Find where the given text appears and provide that cell's center as [x, y] coordinate. 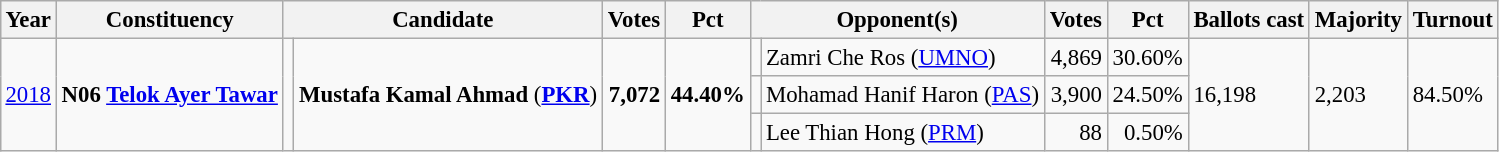
Majority [1358, 20]
2018 [28, 94]
Lee Thian Hong (PRM) [903, 133]
88 [1076, 133]
Mohamad Hanif Haron (PAS) [903, 95]
Opponent(s) [897, 20]
Zamri Che Ros (UMNO) [903, 57]
2,203 [1358, 94]
Turnout [1452, 20]
84.50% [1452, 94]
Mustafa Kamal Ahmad (PKR) [448, 94]
44.40% [708, 94]
0.50% [1148, 133]
Candidate [442, 20]
N06 Telok Ayer Tawar [170, 94]
Year [28, 20]
4,869 [1076, 57]
16,198 [1248, 94]
24.50% [1148, 95]
Ballots cast [1248, 20]
7,072 [634, 94]
30.60% [1148, 57]
Constituency [170, 20]
3,900 [1076, 95]
